Identify which cell holds the provided text, then report its (X, Y) central coordinate. 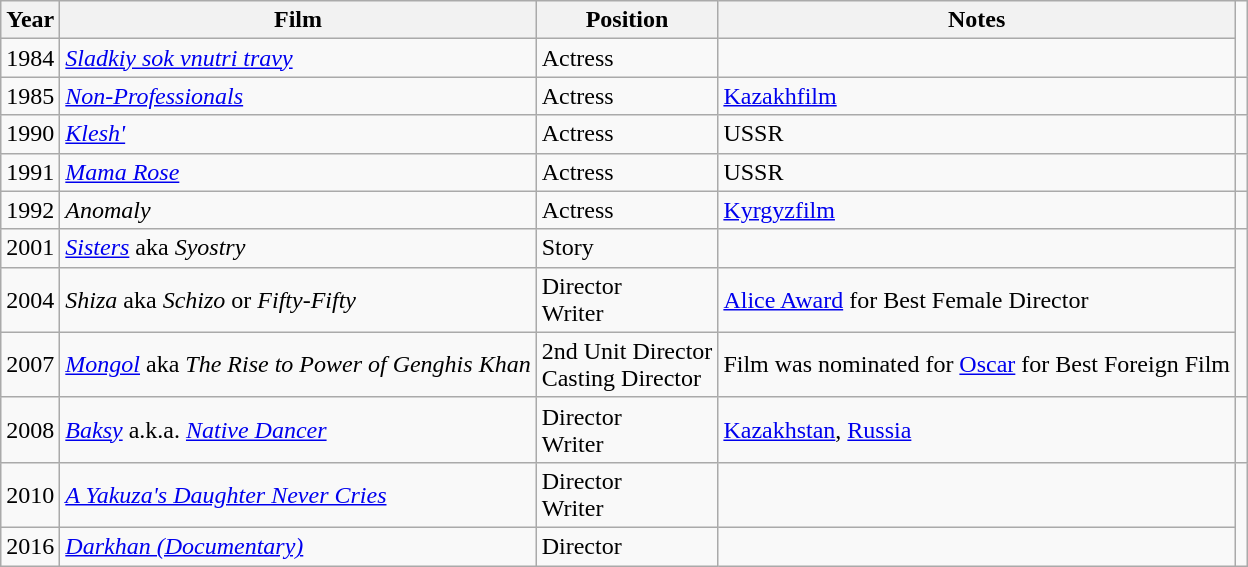
2016 (30, 546)
Notes (977, 20)
Kazakhfilm (977, 96)
Shiza aka Schizo or Fifty-Fifty (298, 300)
2nd Unit DirectorCasting Director (627, 364)
Position (627, 20)
Kyrgyzfilm (977, 210)
1992 (30, 210)
1984 (30, 58)
Baksy a.k.a. Native Dancer (298, 430)
Sisters aka Syostry (298, 248)
Alice Award for Best Female Director (977, 300)
Sladkiy sok vnutri travy (298, 58)
Mongol aka The Rise to Power of Genghis Khan (298, 364)
1991 (30, 172)
Director (627, 546)
Mama Rose (298, 172)
A Yakuza's Daughter Never Cries (298, 494)
2007 (30, 364)
Non-Professionals (298, 96)
1985 (30, 96)
Year (30, 20)
Film was nominated for Oscar for Best Foreign Film (977, 364)
Film (298, 20)
Story (627, 248)
Anomaly (298, 210)
2010 (30, 494)
Kazakhstan, Russia (977, 430)
2004 (30, 300)
2008 (30, 430)
1990 (30, 134)
2001 (30, 248)
Klesh' (298, 134)
Darkhan (Documentary) (298, 546)
